Provide the (X, Y) coordinate of the cell's center where the given text is located.  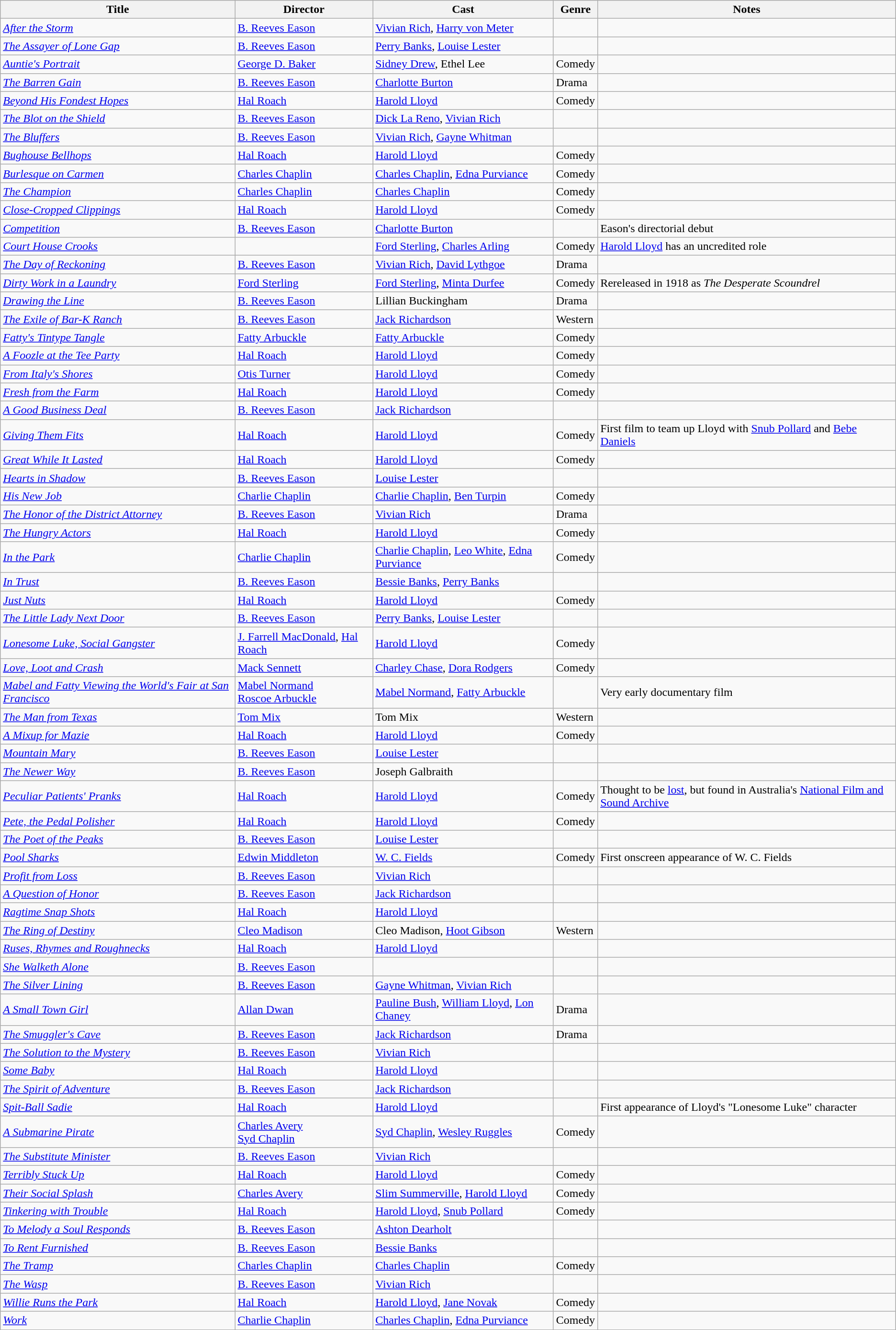
Spit-Ball Sadie (118, 1107)
Beyond His Fondest Hopes (118, 101)
Mabel and Fatty Viewing the World's Fair at San Francisco (118, 692)
Just Nuts (118, 600)
Court House Crooks (118, 246)
Lonesome Luke, Social Gangster (118, 643)
Charlie Chaplin, Ben Turpin (463, 496)
Director (304, 10)
A Foozle at the Tee Party (118, 356)
In Trust (118, 582)
Giving Them Fits (118, 435)
Sidney Drew, Ethel Lee (463, 64)
A Good Business Deal (118, 410)
Ford Sterling, Minta Durfee (463, 283)
The Solution to the Mystery (118, 1052)
The Newer Way (118, 771)
First film to team up Lloyd with Snub Pollard and Bebe Daniels (747, 435)
His New Job (118, 496)
First appearance of Lloyd's "Lonesome Luke" character (747, 1107)
Pauline Bush, William Lloyd, Lon Chaney (463, 1010)
Auntie's Portrait (118, 64)
J. Farrell MacDonald, Hal Roach (304, 643)
Competition (118, 228)
Thought to be lost, but found in Australia's National Film and Sound Archive (747, 796)
After the Storm (118, 28)
The Hungry Actors (118, 533)
The Exile of Bar-K Ranch (118, 319)
Ruses, Rhymes and Roughnecks (118, 949)
Bughouse Bellhops (118, 155)
Notes (747, 10)
Edwin Middleton (304, 857)
From Italy's Shores (118, 374)
Vivian Rich, Gayne Whitman (463, 137)
Mack Sennett (304, 668)
A Mixup for Mazie (118, 735)
Their Social Splash (118, 1193)
Rereleased in 1918 as The Desperate Scoundrel (747, 283)
A Submarine Pirate (118, 1131)
Mabel NormandRoscoe Arbuckle (304, 692)
Eason's directorial debut (747, 228)
Cleo Madison (304, 930)
The Spirit of Adventure (118, 1089)
The Little Lady Next Door (118, 618)
The Ring of Destiny (118, 930)
The Barren Gain (118, 82)
The Bluffers (118, 137)
Willie Runs the Park (118, 1302)
Mabel Normand, Fatty Arbuckle (463, 692)
Slim Summerville, Harold Lloyd (463, 1193)
Love, Loot and Crash (118, 668)
In the Park (118, 557)
Profit from Loss (118, 875)
Dick La Reno, Vivian Rich (463, 119)
Harold Lloyd, Snub Pollard (463, 1211)
Vivian Rich, Harry von Meter (463, 28)
Title (118, 10)
Harold Lloyd has an uncredited role (747, 246)
To Melody a Soul Responds (118, 1229)
Charles Avery (304, 1193)
Pool Sharks (118, 857)
Burlesque on Carmen (118, 173)
Drawing the Line (118, 301)
Joseph Galbraith (463, 771)
Hearts in Shadow (118, 478)
Work (118, 1320)
The Poet of the Peaks (118, 839)
Genre (575, 10)
The Wasp (118, 1284)
To Rent Furnished (118, 1248)
The Champion (118, 191)
Charlie Chaplin, Leo White, Edna Purviance (463, 557)
The Honor of the District Attorney (118, 514)
The Blot on the Shield (118, 119)
Allan Dwan (304, 1010)
The Assayer of Lone Gap (118, 46)
Ragtime Snap Shots (118, 912)
First onscreen appearance of W. C. Fields (747, 857)
The Tramp (118, 1266)
Lillian Buckingham (463, 301)
Harold Lloyd, Jane Novak (463, 1302)
Ashton Dearholt (463, 1229)
Ford Sterling, Charles Arling (463, 246)
Charles AverySyd Chaplin (304, 1131)
The Silver Lining (118, 985)
Cleo Madison, Hoot Gibson (463, 930)
The Smuggler's Cave (118, 1034)
Dirty Work in a Laundry (118, 283)
Mountain Mary (118, 753)
Bessie Banks (463, 1248)
Very early documentary film (747, 692)
Ford Sterling (304, 283)
Pete, the Pedal Polisher (118, 821)
Peculiar Patients' Pranks (118, 796)
Cast (463, 10)
W. C. Fields (463, 857)
Otis Turner (304, 374)
The Man from Texas (118, 717)
The Substitute Minister (118, 1156)
Charley Chase, Dora Rodgers (463, 668)
The Day of Reckoning (118, 265)
Some Baby (118, 1071)
A Small Town Girl (118, 1010)
Close-Cropped Clippings (118, 210)
Terribly Stuck Up (118, 1174)
Vivian Rich, David Lythgoe (463, 265)
Tinkering with Trouble (118, 1211)
A Question of Honor (118, 894)
Bessie Banks, Perry Banks (463, 582)
She Walketh Alone (118, 967)
George D. Baker (304, 64)
Syd Chaplin, Wesley Ruggles (463, 1131)
Great While It Lasted (118, 459)
Fresh from the Farm (118, 392)
Fatty's Tintype Tangle (118, 337)
Gayne Whitman, Vivian Rich (463, 985)
